Scan for the cell matching the given text and deliver its (X, Y) coordinate at center. 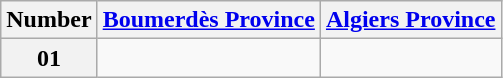
Number (49, 20)
Algiers Province (410, 20)
Boumerdès Province (208, 20)
01 (49, 58)
